Search for the cell housing the specified text and yield its (X, Y) center coordinate. 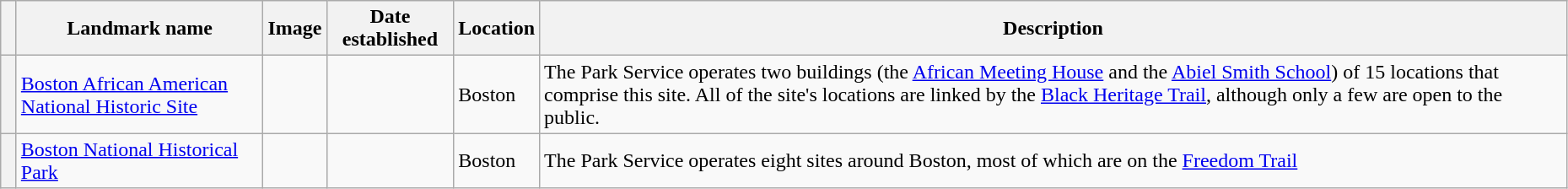
Boston African American National Historic Site (140, 94)
Image (295, 29)
Location (497, 29)
The Park Service operates eight sites around Boston, most of which are on the Freedom Trail (1053, 160)
Landmark name (140, 29)
Description (1053, 29)
Boston National Historical Park (140, 160)
Date established (390, 29)
